Output the (X, Y) coordinate of the center of the cell containing the given text.  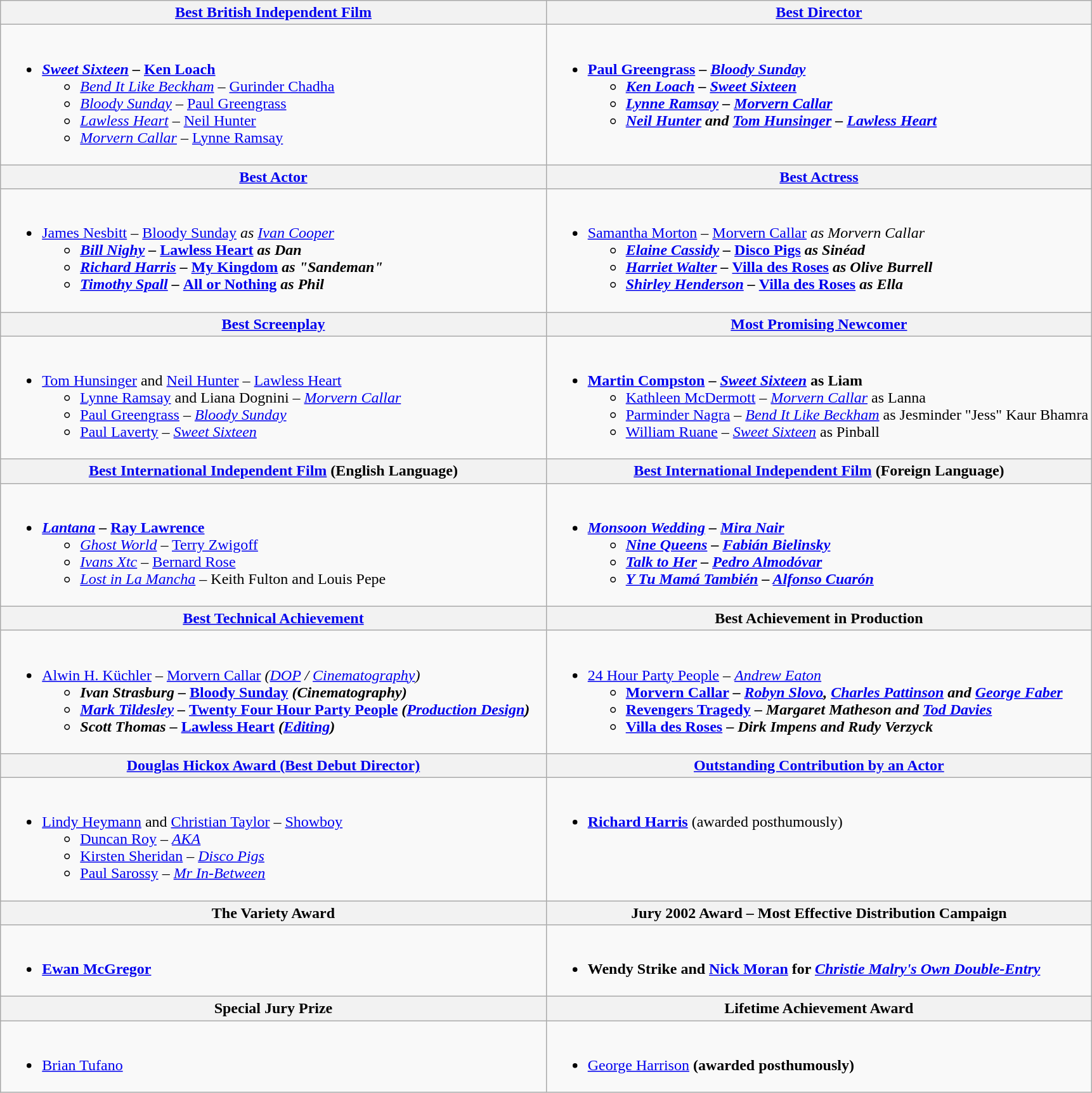
Wendy Strike and Nick Moran for Christie Malry's Own Double-Entry (819, 961)
Outstanding Contribution by an Actor (819, 765)
Best British Independent Film (273, 13)
Lindy Heymann and Christian Taylor – ShowboyDuncan Roy – AKAKirsten Sheridan – Disco PigsPaul Sarossy – Mr In-Between (273, 839)
The Variety Award (273, 912)
Best International Independent Film (Foreign Language) (819, 471)
Monsoon Wedding – Mira NairNine Queens – Fabián BielinskyTalk to Her – Pedro AlmodóvarY Tu Mamá También – Alfonso Cuarón (819, 545)
Best Technical Achievement (273, 618)
Special Jury Prize (273, 1009)
Ewan McGregor (273, 961)
Best Screenplay (273, 324)
George Harrison (awarded posthumously) (819, 1056)
Douglas Hickox Award (Best Debut Director) (273, 765)
Best International Independent Film (English Language) (273, 471)
Brian Tufano (273, 1056)
Lantana – Ray LawrenceGhost World – Terry ZwigoffIvans Xtc – Bernard RoseLost in La Mancha – Keith Fulton and Louis Pepe (273, 545)
Best Achievement in Production (819, 618)
Paul Greengrass – Bloody SundayKen Loach – Sweet SixteenLynne Ramsay – Morvern CallarNeil Hunter and Tom Hunsinger – Lawless Heart (819, 95)
Best Actress (819, 177)
Richard Harris (awarded posthumously) (819, 839)
Best Actor (273, 177)
Lifetime Achievement Award (819, 1009)
Most Promising Newcomer (819, 324)
Jury 2002 Award – Most Effective Distribution Campaign (819, 912)
Best Director (819, 13)
